From the cell containing the given text, extract its center point as [X, Y] coordinate. 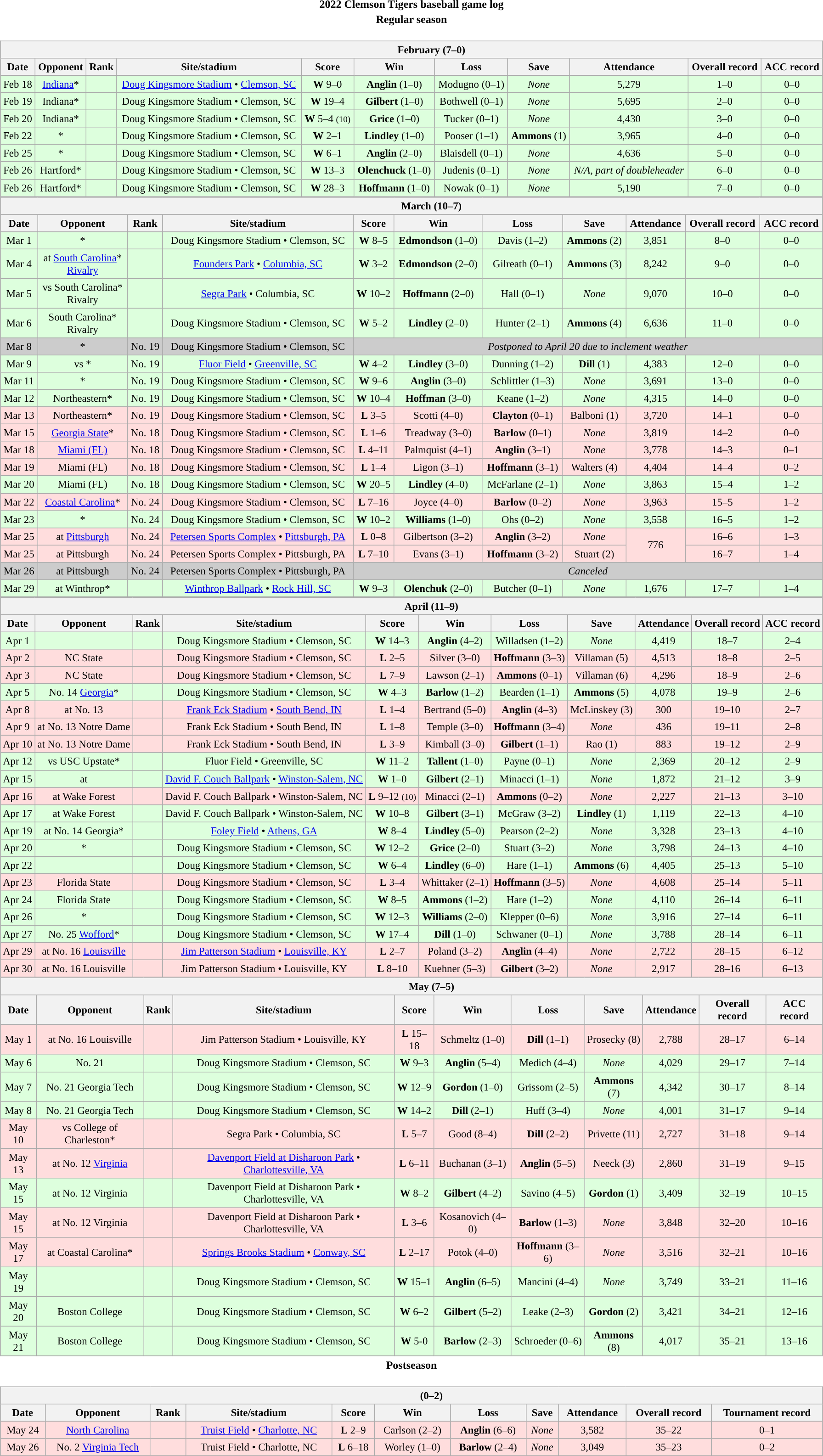
Mar 22 [19, 502]
vs * [83, 364]
4,513 [663, 658]
at No. 14 Georgia* [84, 831]
at Winthrop* [83, 588]
Schwaner (0–1) [529, 934]
Mar 4 [19, 264]
6,636 [656, 323]
No. 14 Georgia* [84, 692]
35–21 [733, 1341]
N/A, part of doubleheader [629, 170]
35–22 [669, 1430]
W 3–2 [373, 264]
3,819 [656, 433]
Tucker (0–1) [471, 119]
L 2–5 [392, 658]
Apr 10 [17, 744]
Hoffmann (3–1) [523, 467]
W 10–8 [392, 813]
300 [663, 710]
3,516 [671, 1253]
Anglin (2–0) [394, 153]
Minacci (1–1) [529, 779]
Mar 8 [19, 347]
Lawson (2–1) [455, 675]
Pearson (2–2) [529, 831]
L 5–7 [414, 1133]
McLinskey (3) [602, 710]
10–0 [722, 293]
Minacci (2–1) [455, 796]
Ammons (7) [614, 1086]
L 3–4 [392, 883]
4,383 [656, 364]
4,001 [671, 1110]
4,405 [663, 865]
Anglin (5–4) [473, 1063]
Hare (1–2) [529, 899]
L 3–6 [414, 1222]
9–0 [722, 264]
Olenchuck (1–0) [394, 170]
Feb 25 [18, 153]
32–21 [733, 1253]
Lindley (1–0) [394, 136]
L 3–5 [373, 416]
Barlow (1–2) [455, 692]
Mar 12 [19, 398]
Grissom (2–5) [548, 1086]
W 8–4 [392, 831]
Gordon (1–0) [473, 1086]
Modugno (0–1) [471, 84]
17–7 [722, 588]
31–18 [733, 1133]
May 6 [18, 1063]
Gilbert (2–1) [455, 779]
Leake (2–3) [548, 1311]
March (10–7) [411, 206]
W 9–0 [327, 84]
6–14 [795, 1040]
No. 21 [90, 1063]
32–20 [733, 1222]
5–10 [793, 865]
Mar 11 [19, 381]
Lindley (3–0) [438, 364]
Hoffmann (3–3) [529, 658]
vs College of Charleston* [90, 1133]
Hoffmann (2–0) [438, 293]
Dill (1–0) [455, 934]
Apr 1 [17, 641]
Apr 23 [17, 883]
12–0 [722, 364]
W 14–2 [414, 1110]
Apr 5 [17, 692]
L 15–18 [414, 1040]
18–8 [727, 658]
Ammons (5) [602, 692]
3–9 [793, 779]
Ammons (4) [594, 323]
Apr 9 [17, 727]
2,727 [671, 1133]
2,722 [663, 951]
4,404 [656, 467]
W 6–4 [392, 865]
Apr 17 [17, 813]
Payne (0–1) [529, 761]
May 7 [18, 1086]
W 12–2 [392, 848]
20–12 [727, 761]
at No. 13 [84, 710]
3,788 [663, 934]
Dill (1–1) [548, 1040]
4,017 [671, 1341]
9–15 [795, 1164]
Georgia State* [83, 433]
1,676 [656, 588]
3,049 [592, 1447]
Apr 22 [17, 865]
3,778 [656, 450]
Apr 20 [17, 848]
776 [656, 545]
Hunter (2–1) [523, 323]
Gilbert (1–1) [529, 744]
May 8 [18, 1110]
Gilbert (3–1) [455, 813]
Apr 16 [17, 796]
1–0 [725, 84]
Barlow (1–3) [548, 1222]
Lindley (2–0) [438, 323]
Mar 26 [19, 571]
Apr 30 [17, 969]
May 10 [18, 1133]
Mar 23 [19, 519]
33–21 [733, 1282]
May 13 [18, 1164]
Davis (1–2) [523, 240]
Apr 2 [17, 658]
Clayton (0–1) [523, 416]
5,190 [629, 188]
8,242 [656, 264]
Willadsen (1–2) [529, 641]
Medich (4–4) [548, 1063]
Springs Brooks Stadium • Conway, SC [284, 1253]
May 24 [23, 1430]
at South Carolina*Rivalry [83, 264]
1–3 [791, 536]
2–7 [793, 710]
Blaisdell (0–1) [471, 153]
2–8 [793, 727]
Edmondson (1–0) [438, 240]
4,078 [663, 692]
Bearden (1–1) [529, 692]
vs South Carolina*Rivalry [83, 293]
Treadway (3–0) [438, 433]
5,279 [629, 84]
Anglin (3–0) [438, 381]
Apr 15 [17, 779]
Joyce (4–0) [438, 502]
14–0 [722, 398]
6–0 [725, 170]
35–23 [669, 1447]
3,720 [656, 416]
4,430 [629, 119]
3,916 [663, 917]
Ohs (0–2) [523, 519]
2–4 [793, 641]
W 13–3 [327, 170]
4–0 [725, 136]
13–0 [722, 381]
5–11 [793, 883]
Buchanan (3–1) [473, 1164]
18–7 [727, 641]
Anglin (3–2) [523, 536]
23–13 [727, 831]
Feb 18 [18, 84]
Potok (4–0) [473, 1253]
Anglin (4–2) [455, 641]
Gilbert (5–2) [473, 1311]
Anglin (1–0) [394, 84]
Scotti (4–0) [438, 416]
Hoffmann (3–2) [523, 554]
Neeck (3) [614, 1164]
Feb 20 [18, 119]
3,863 [656, 484]
May 17 [18, 1253]
May (7–5) [411, 987]
Ammons (0–2) [529, 796]
L 2–9 [354, 1430]
Stuart (3–2) [529, 848]
Williams (1–0) [438, 519]
3,965 [629, 136]
Lindley (1) [602, 813]
L 4–11 [373, 450]
Grice (1–0) [394, 119]
Anglin (3–1) [523, 450]
W 14–3 [392, 641]
24–13 [727, 848]
Bertrand (5–0) [455, 710]
19–10 [727, 710]
Nowak (0–1) [471, 188]
13–16 [795, 1341]
16–5 [722, 519]
Mar 19 [19, 467]
2–0 [725, 101]
Mar 18 [19, 450]
L 1–6 [373, 433]
Mar 20 [19, 484]
15–4 [722, 484]
Judenis (0–1) [471, 170]
Tournament record [767, 1413]
South Carolina*Rivalry [83, 323]
Savino (4–5) [548, 1193]
Ammons (6) [602, 865]
Gilbert (3–2) [529, 969]
Apr 19 [17, 831]
Gordon (2) [614, 1311]
Edmondson (2–0) [438, 264]
Huff (3–4) [548, 1110]
Palmquist (4–1) [438, 450]
30–17 [733, 1086]
14–1 [722, 416]
26–14 [727, 899]
Keane (1–2) [523, 398]
3,582 [592, 1430]
Bothwell (0–1) [471, 101]
W 4–3 [392, 692]
vs USC Upstate* [84, 761]
L 7–9 [392, 675]
4,342 [671, 1086]
Whittaker (2–1) [455, 883]
Dill (1) [594, 364]
25–13 [727, 865]
May 20 [18, 1311]
Apr 26 [17, 917]
27–14 [727, 917]
34–21 [733, 1311]
Hoffmann (3–6) [548, 1253]
Gilbert (4–2) [473, 1193]
5,695 [629, 101]
4,608 [663, 883]
3,421 [671, 1311]
W 9–6 [373, 381]
4,315 [656, 398]
at Coastal Carolina* [90, 1253]
Hare (1–1) [529, 865]
28–15 [727, 951]
Gilreath (0–1) [523, 264]
6–13 [793, 969]
Founders Park • Columbia, SC [258, 264]
11–16 [795, 1282]
Winthrop Ballpark • Rock Hill, SC [258, 588]
Lindley (5–0) [455, 831]
L 9–12 (10) [392, 796]
6–12 [793, 951]
Mar 15 [19, 433]
3,749 [671, 1282]
32–19 [733, 1193]
North Carolina [97, 1430]
Anglin (4–4) [529, 951]
2,917 [663, 969]
Hoffmann (3–5) [529, 883]
Mancini (4–4) [548, 1282]
11–0 [722, 323]
16–6 [722, 536]
Mar 1 [19, 240]
Anglin (6–5) [473, 1282]
Prosecky (8) [614, 1040]
28–16 [727, 969]
25–14 [727, 883]
Good (8–4) [473, 1133]
883 [663, 744]
4,636 [629, 153]
Apr 8 [17, 710]
10–15 [795, 1193]
McFarlane (2–1) [523, 484]
Balboni (1) [594, 416]
Gordon (1) [614, 1193]
Ammons (3) [594, 264]
W 10–4 [373, 398]
21–13 [727, 796]
Hoffman (3–0) [438, 398]
L 6–11 [414, 1164]
4,296 [663, 675]
3–0 [725, 119]
Apr 27 [17, 934]
Dill (2–2) [548, 1133]
1,872 [663, 779]
Worley (1–0) [412, 1447]
31–17 [733, 1110]
Gilbertson (3–2) [438, 536]
Barlow (2–4) [488, 1447]
Dunning (1–2) [523, 364]
Hoffmann (1–0) [394, 188]
Apr 12 [17, 761]
Ammons (1–2) [455, 899]
No. 25 Wofford* [84, 934]
Kosanovich (4–0) [473, 1222]
Dill (2–1) [473, 1110]
W 12–3 [392, 917]
436 [663, 727]
Ligon (3–1) [438, 467]
14–2 [722, 433]
Schroeder (0–6) [548, 1341]
28–14 [727, 934]
31–19 [733, 1164]
Villaman (5) [602, 658]
W 6–1 [327, 153]
(0–2) [411, 1395]
Kuehner (5–3) [455, 969]
Ammons (8) [614, 1341]
W 5–4 (10) [327, 119]
Mar 13 [19, 416]
L 7–10 [373, 554]
Schlittler (1–3) [523, 381]
7–0 [725, 188]
May 21 [18, 1341]
L 2–17 [414, 1253]
Gilbert (1–0) [394, 101]
3,848 [671, 1222]
Apr 29 [17, 951]
Anglin (5–5) [548, 1164]
Barlow (0–2) [523, 502]
W 2–1 [327, 136]
L 0–8 [373, 536]
8–0 [722, 240]
Walters (4) [594, 467]
3,558 [656, 519]
L 7–16 [373, 502]
Mar 5 [19, 293]
May 1 [18, 1040]
Kimball (3–0) [455, 744]
Mar 29 [19, 588]
19–12 [727, 744]
Silver (3–0) [455, 658]
Rao (1) [602, 744]
Feb 22 [18, 136]
Pooser (1–1) [471, 136]
Feb 19 [18, 101]
Foley Field • Athens, GA [264, 831]
Carlson (2–2) [412, 1430]
Apr 3 [17, 675]
Villaman (6) [602, 675]
L 1–8 [392, 727]
W 5–2 [373, 323]
W 1–0 [392, 779]
Temple (3–0) [455, 727]
W 6–2 [414, 1311]
3,328 [663, 831]
Mar 9 [19, 364]
May 26 [23, 1447]
2,369 [663, 761]
W 8–2 [414, 1193]
9,070 [656, 293]
No. 2 Virginia Tech [97, 1447]
W 28–3 [327, 188]
16–7 [722, 554]
14–3 [722, 450]
14–4 [722, 467]
19–11 [727, 727]
Barlow (2–3) [473, 1341]
29–17 [733, 1063]
4,419 [663, 641]
L 8–10 [392, 969]
Anglin (6–6) [488, 1430]
Apr 24 [17, 899]
2–5 [793, 658]
Lindley (4–0) [438, 484]
Stuart (2) [594, 554]
3–10 [793, 796]
3,851 [656, 240]
Barlow (0–1) [523, 433]
3,691 [656, 381]
22–13 [727, 813]
2,860 [671, 1164]
7–14 [795, 1063]
Williams (2–0) [455, 917]
W 11–2 [392, 761]
12–16 [795, 1311]
W 5-0 [414, 1341]
Olenchuk (2–0) [438, 588]
L 6–18 [354, 1447]
4,110 [663, 899]
Lindley (6–0) [455, 865]
2,227 [663, 796]
5–0 [725, 153]
Klepper (0–6) [529, 917]
3,409 [671, 1193]
Schmeltz (1–0) [473, 1040]
2,788 [671, 1040]
Butcher (0–1) [523, 588]
28–17 [733, 1040]
Anglin (4–3) [529, 710]
L 2–7 [392, 951]
February (7–0) [411, 50]
Mar 6 [19, 323]
W 20–5 [373, 484]
Postponed to April 20 due to inclement weather [588, 347]
W 15–1 [414, 1282]
Coastal Carolina* [83, 502]
Poland (3–2) [455, 951]
L 3–9 [392, 744]
Privette (11) [614, 1133]
19–9 [727, 692]
Tallent (1–0) [455, 761]
W 12–9 [414, 1086]
W 4–2 [373, 364]
Evans (3–1) [438, 554]
15–5 [722, 502]
May 19 [18, 1282]
W 17–4 [392, 934]
18–9 [727, 675]
Hall (0–1) [523, 293]
1,119 [663, 813]
Hoffmann (3–4) [529, 727]
3,963 [656, 502]
Ammons (1) [539, 136]
W 19–4 [327, 101]
Grice (2–0) [455, 848]
Ammons (0–1) [529, 675]
April (11–9) [411, 606]
4,029 [671, 1063]
Ammons (2) [594, 240]
at [84, 779]
Canceled [588, 571]
McGraw (3–2) [529, 813]
21–12 [727, 779]
8–14 [795, 1086]
3,798 [663, 848]
